Capture the cell that displays the provided text and extract its (X, Y) central coordinate. 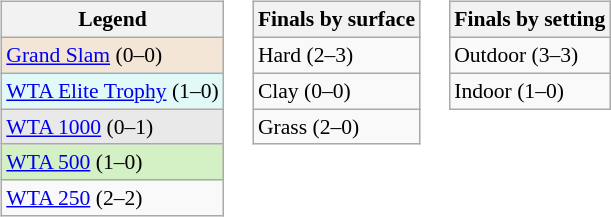
Clay (0–0) (336, 91)
Finals by surface (336, 20)
Indoor (1–0) (530, 91)
WTA 1000 (0–1) (112, 127)
WTA 500 (1–0) (112, 162)
Hard (2–3) (336, 55)
Outdoor (3–3) (530, 55)
Grass (2–0) (336, 127)
Legend (112, 20)
Grand Slam (0–0) (112, 55)
WTA 250 (2–2) (112, 198)
WTA Elite Trophy (1–0) (112, 91)
Finals by setting (530, 20)
